Capture the cell that displays the provided text and extract its (x, y) central coordinate. 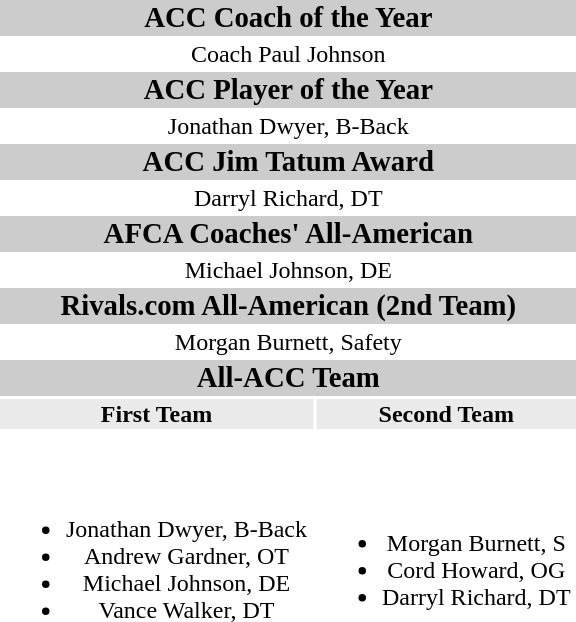
First Team (156, 414)
